For the text-containing cell, return its midpoint in (X, Y) coordinate format. 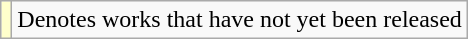
Denotes works that have not yet been released (240, 20)
